Extract the [X, Y] coordinate from the center of the cell holding the provided text.  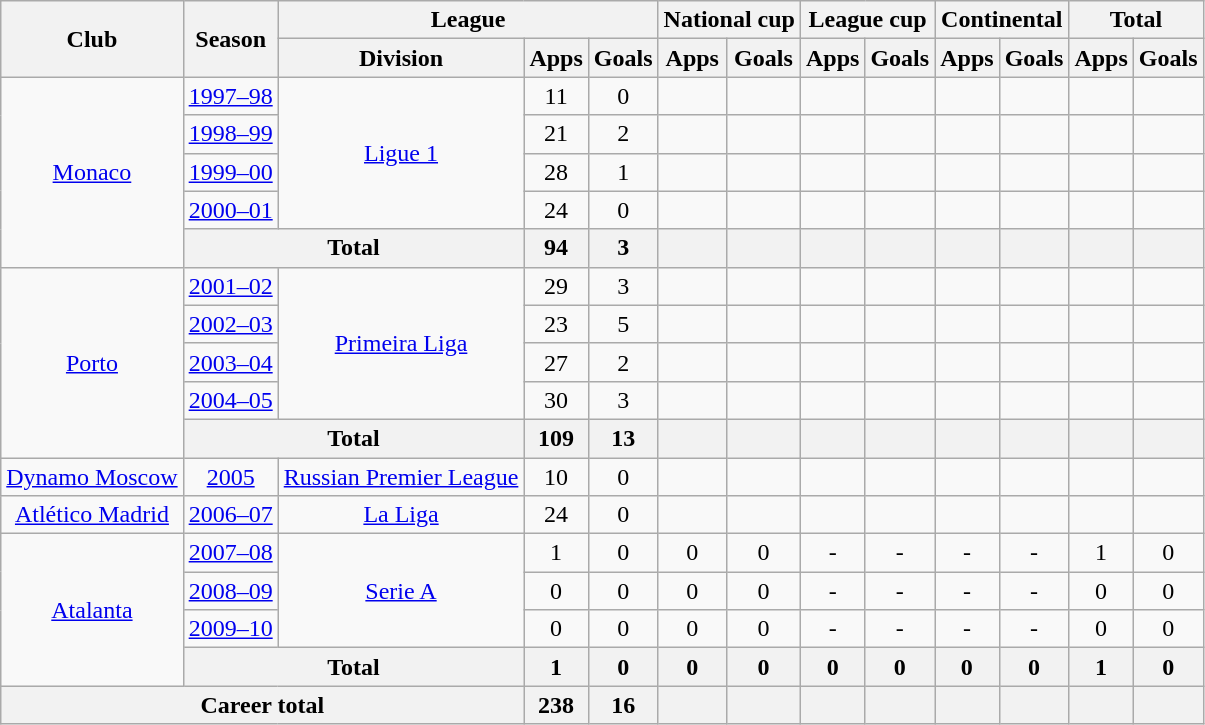
Dynamo Moscow [92, 477]
Division [401, 58]
National cup [729, 20]
1998–99 [230, 134]
2003–04 [230, 362]
109 [556, 438]
Club [92, 39]
10 [556, 477]
21 [556, 134]
Russian Premier League [401, 477]
11 [556, 96]
Career total [262, 705]
28 [556, 172]
1999–00 [230, 172]
Serie A [401, 591]
Monaco [92, 172]
2001–02 [230, 286]
27 [556, 362]
94 [556, 248]
30 [556, 400]
2004–05 [230, 400]
Atlético Madrid [92, 515]
Atalanta [92, 610]
2005 [230, 477]
2000–01 [230, 210]
13 [623, 438]
29 [556, 286]
Ligue 1 [401, 153]
2006–07 [230, 515]
2008–09 [230, 591]
1997–98 [230, 96]
5 [623, 324]
Continental [1002, 20]
238 [556, 705]
2002–03 [230, 324]
League [468, 20]
16 [623, 705]
2009–10 [230, 629]
La Liga [401, 515]
Primeira Liga [401, 343]
Porto [92, 362]
League cup [867, 20]
23 [556, 324]
Season [230, 39]
2007–08 [230, 553]
